Scan for the cell matching the given text and deliver its [X, Y] coordinate at center. 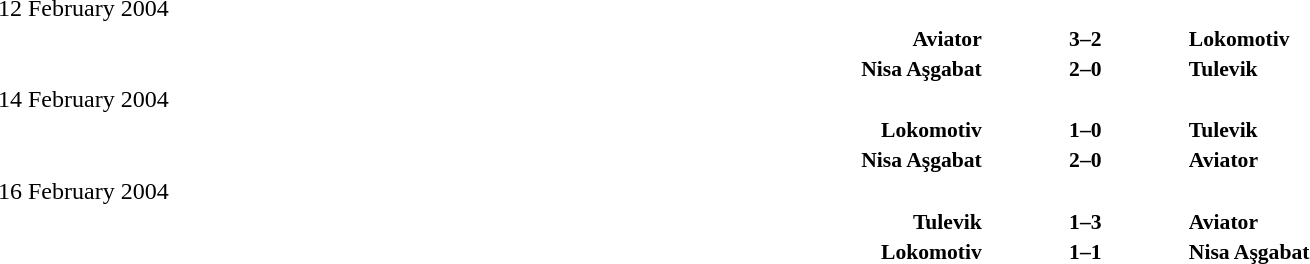
3–2 [1086, 38]
1–3 [1086, 222]
1–0 [1086, 130]
